Search for the cell housing the specified text and yield its [X, Y] center coordinate. 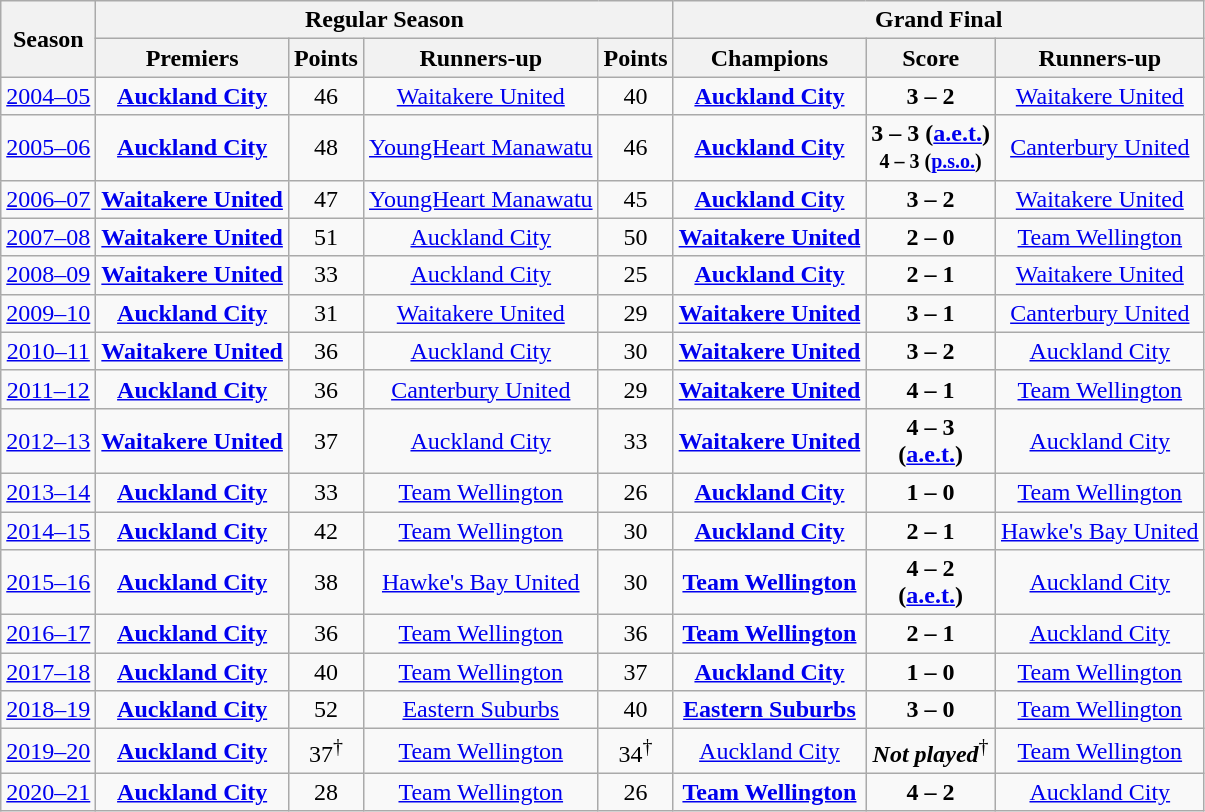
3 – 0 [931, 710]
2005–06 [48, 148]
2004–05 [48, 96]
2020–21 [48, 792]
50 [636, 237]
2016–17 [48, 634]
Score [931, 58]
4 – 3(a.e.t.) [931, 440]
2013–14 [48, 492]
31 [326, 313]
2007–08 [48, 237]
Regular Season [384, 20]
42 [326, 531]
2008–09 [48, 275]
34† [636, 752]
Not played† [931, 752]
2019–20 [48, 752]
38 [326, 582]
45 [636, 199]
28 [326, 792]
2015–16 [48, 582]
47 [326, 199]
2006–07 [48, 199]
Grand Final [938, 20]
37† [326, 752]
2014–15 [48, 531]
3 – 1 [931, 313]
2011–12 [48, 389]
2010–11 [48, 351]
25 [636, 275]
Season [48, 39]
2017–18 [48, 672]
2012–13 [48, 440]
52 [326, 710]
2 – 0 [931, 237]
51 [326, 237]
4 – 2 [931, 792]
3 – 3 (a.e.t.)4 – 3 (p.s.o.) [931, 148]
Premiers [192, 58]
Champions [770, 58]
48 [326, 148]
4 – 2(a.e.t.) [931, 582]
2009–10 [48, 313]
2018–19 [48, 710]
4 – 1 [931, 389]
